Find where the given text appears and provide that cell's center as (x, y) coordinate. 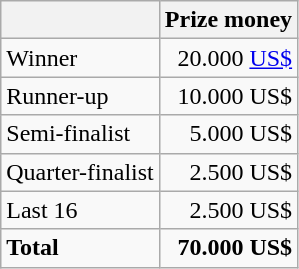
Runner-up (80, 96)
Semi-finalist (80, 134)
70.000 US$ (228, 248)
Quarter-finalist (80, 172)
Prize money (228, 20)
Winner (80, 58)
20.000 US$ (228, 58)
Last 16 (80, 210)
10.000 US$ (228, 96)
5.000 US$ (228, 134)
Total (80, 248)
